Detect which cell encompasses the target text, then output its [X, Y] center coordinate. 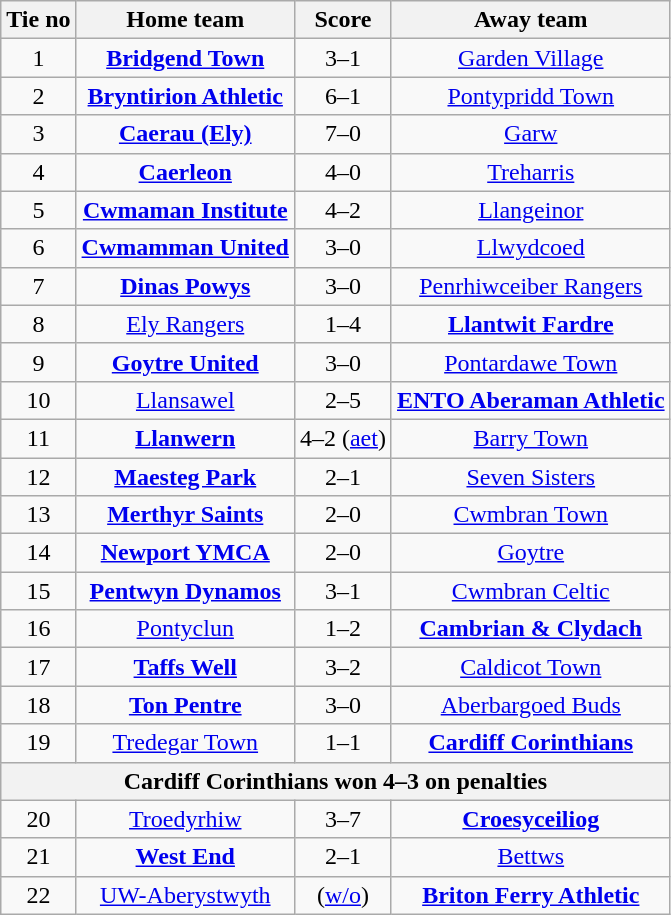
Cardiff Corinthians [530, 743]
Seven Sisters [530, 477]
Bryntirion Athletic [185, 96]
18 [38, 705]
14 [38, 553]
Home team [185, 20]
Maesteg Park [185, 477]
19 [38, 743]
Croesyceiliog [530, 819]
16 [38, 629]
4–2 [342, 210]
2 [38, 96]
Troedyrhiw [185, 819]
Llansawel [185, 400]
22 [38, 895]
Taffs Well [185, 667]
Pentwyn Dynamos [185, 591]
11 [38, 438]
Cwmamman United [185, 248]
13 [38, 515]
Goytre [530, 553]
20 [38, 819]
12 [38, 477]
8 [38, 324]
3–2 [342, 667]
Tredegar Town [185, 743]
9 [38, 362]
Pontypridd Town [530, 96]
Caldicot Town [530, 667]
Llangeinor [530, 210]
Caerau (Ely) [185, 134]
1–2 [342, 629]
Llanwern [185, 438]
5 [38, 210]
Bridgend Town [185, 58]
Pontardawe Town [530, 362]
Dinas Powys [185, 286]
Score [342, 20]
UW-Aberystwyth [185, 895]
Caerleon [185, 172]
Newport YMCA [185, 553]
4–0 [342, 172]
Llwydcoed [530, 248]
17 [38, 667]
15 [38, 591]
7–0 [342, 134]
7 [38, 286]
Cwmbran Town [530, 515]
1–1 [342, 743]
Merthyr Saints [185, 515]
4 [38, 172]
Cwmbran Celtic [530, 591]
Barry Town [530, 438]
3–7 [342, 819]
2–5 [342, 400]
21 [38, 857]
Llantwit Fardre [530, 324]
Ton Pentre [185, 705]
Cardiff Corinthians won 4–3 on penalties [336, 781]
Cambrian & Clydach [530, 629]
Treharris [530, 172]
ENTO Aberaman Athletic [530, 400]
Pontyclun [185, 629]
10 [38, 400]
1 [38, 58]
Goytre United [185, 362]
Tie no [38, 20]
6–1 [342, 96]
Bettws [530, 857]
1–4 [342, 324]
Garw [530, 134]
6 [38, 248]
Penrhiwceiber Rangers [530, 286]
Garden Village [530, 58]
Away team [530, 20]
Cwmaman Institute [185, 210]
(w/o) [342, 895]
West End [185, 857]
Briton Ferry Athletic [530, 895]
Aberbargoed Buds [530, 705]
Ely Rangers [185, 324]
3 [38, 134]
4–2 (aet) [342, 438]
